Return the [x, y] coordinate for the center point of the cell that contains the specified text.  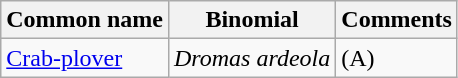
(A) [397, 58]
Crab-plover [85, 58]
Binomial [252, 20]
Comments [397, 20]
Dromas ardeola [252, 58]
Common name [85, 20]
